Output the [X, Y] coordinate of the center of the cell containing the given text.  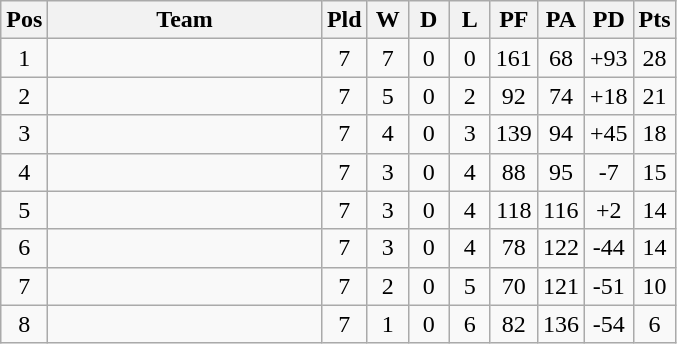
95 [560, 172]
94 [560, 134]
161 [514, 58]
W [388, 20]
118 [514, 210]
Pts [654, 20]
Team [185, 20]
8 [24, 324]
-51 [608, 286]
PA [560, 20]
70 [514, 286]
15 [654, 172]
28 [654, 58]
PF [514, 20]
+2 [608, 210]
121 [560, 286]
68 [560, 58]
139 [514, 134]
18 [654, 134]
10 [654, 286]
136 [560, 324]
+45 [608, 134]
-44 [608, 248]
Pld [344, 20]
PD [608, 20]
+18 [608, 96]
116 [560, 210]
Pos [24, 20]
88 [514, 172]
82 [514, 324]
92 [514, 96]
+93 [608, 58]
21 [654, 96]
D [428, 20]
78 [514, 248]
122 [560, 248]
-7 [608, 172]
74 [560, 96]
-54 [608, 324]
L [470, 20]
